Scan for the cell matching the given text and deliver its (x, y) coordinate at center. 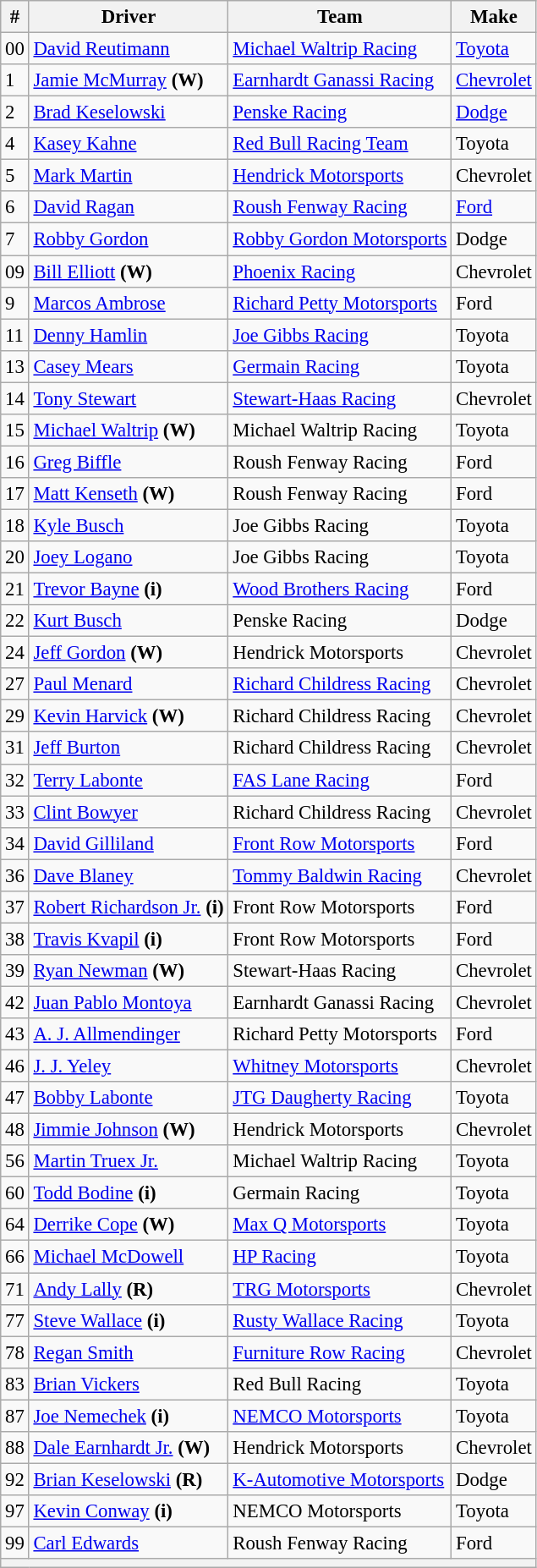
Red Bull Racing Team (340, 144)
Steve Wallace (i) (129, 1320)
13 (15, 366)
21 (15, 589)
7 (15, 239)
9 (15, 303)
Casey Mears (129, 366)
31 (15, 748)
24 (15, 653)
Andy Lally (R) (129, 1289)
Kevin Conway (i) (129, 1511)
Jimmie Johnson (W) (129, 1130)
Juan Pablo Montoya (129, 1002)
Regan Smith (129, 1352)
Paul Menard (129, 684)
Todd Bodine (i) (129, 1193)
14 (15, 398)
Robby Gordon Motorsports (340, 239)
Max Q Motorsports (340, 1225)
Joey Logano (129, 557)
Dale Earnhardt Jr. (W) (129, 1448)
Trevor Bayne (i) (129, 589)
Wood Brothers Racing (340, 589)
Joe Nemechek (i) (129, 1416)
Michael McDowell (129, 1257)
32 (15, 780)
64 (15, 1225)
09 (15, 271)
88 (15, 1448)
K-Automotive Motorsports (340, 1479)
Phoenix Racing (340, 271)
Clint Bowyer (129, 812)
Carl Edwards (129, 1543)
1 (15, 80)
37 (15, 907)
Terry Labonte (129, 780)
Brian Vickers (129, 1384)
Robert Richardson Jr. (i) (129, 907)
34 (15, 843)
David Ragan (129, 207)
66 (15, 1257)
Team (340, 17)
43 (15, 1034)
Dave Blaney (129, 875)
47 (15, 1098)
5 (15, 176)
Brian Keselowski (R) (129, 1479)
Kasey Kahne (129, 144)
Make (494, 17)
David Gilliland (129, 843)
Bill Elliott (W) (129, 271)
71 (15, 1289)
33 (15, 812)
Jamie McMurray (W) (129, 80)
17 (15, 494)
Martin Truex Jr. (129, 1161)
Rusty Wallace Racing (340, 1320)
Michael Waltrip (W) (129, 430)
Derrike Cope (W) (129, 1225)
Red Bull Racing (340, 1384)
42 (15, 1002)
4 (15, 144)
David Reutimann (129, 49)
HP Racing (340, 1257)
48 (15, 1130)
36 (15, 875)
Bobby Labonte (129, 1098)
87 (15, 1416)
39 (15, 971)
27 (15, 684)
Furniture Row Racing (340, 1352)
Jeff Burton (129, 748)
11 (15, 335)
20 (15, 557)
Greg Biffle (129, 462)
18 (15, 525)
00 (15, 49)
Matt Kenseth (W) (129, 494)
TRG Motorsports (340, 1289)
46 (15, 1066)
# (15, 17)
Jeff Gordon (W) (129, 653)
99 (15, 1543)
Travis Kvapil (i) (129, 939)
92 (15, 1479)
Whitney Motorsports (340, 1066)
Robby Gordon (129, 239)
38 (15, 939)
Tommy Baldwin Racing (340, 875)
Driver (129, 17)
2 (15, 112)
77 (15, 1320)
78 (15, 1352)
Kevin Harvick (W) (129, 716)
Kurt Busch (129, 621)
JTG Daugherty Racing (340, 1098)
Tony Stewart (129, 398)
Brad Keselowski (129, 112)
29 (15, 716)
Denny Hamlin (129, 335)
97 (15, 1511)
15 (15, 430)
A. J. Allmendinger (129, 1034)
Kyle Busch (129, 525)
83 (15, 1384)
Ryan Newman (W) (129, 971)
56 (15, 1161)
J. J. Yeley (129, 1066)
16 (15, 462)
FAS Lane Racing (340, 780)
Marcos Ambrose (129, 303)
60 (15, 1193)
6 (15, 207)
22 (15, 621)
Mark Martin (129, 176)
